Output the [X, Y] coordinate of the center of the cell containing the given text.  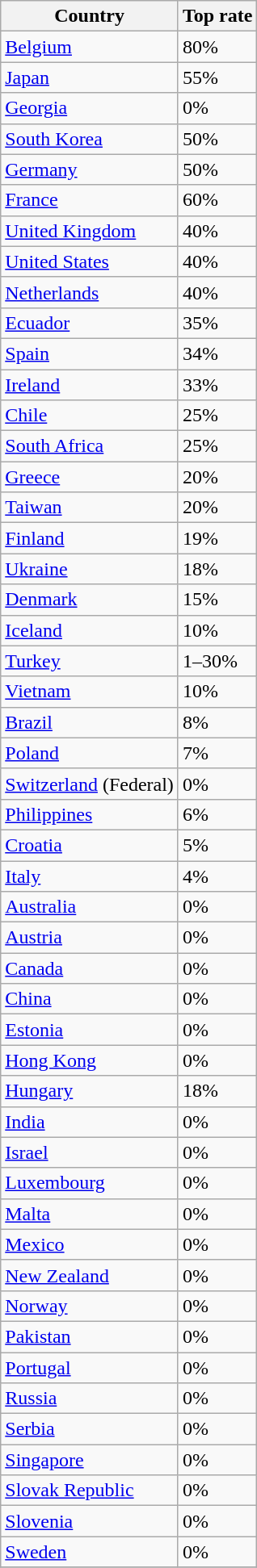
Philippines [90, 814]
Germany [90, 169]
7% [217, 753]
33% [217, 385]
Singapore [90, 1460]
Israel [90, 1152]
Greece [90, 477]
Netherlands [90, 292]
Chile [90, 416]
Russia [90, 1399]
Slovenia [90, 1521]
Portugal [90, 1368]
New Zealand [90, 1275]
Slovak Republic [90, 1491]
Georgia [90, 108]
China [90, 999]
1–30% [217, 661]
Pakistan [90, 1336]
France [90, 200]
Switzerland (Federal) [90, 784]
Serbia [90, 1429]
Poland [90, 753]
Sweden [90, 1552]
35% [217, 323]
5% [217, 845]
Spain [90, 353]
Malta [90, 1214]
Luxembourg [90, 1183]
Brazil [90, 722]
Taiwan [90, 508]
Estonia [90, 1030]
Denmark [90, 600]
55% [217, 77]
19% [217, 538]
India [90, 1122]
Canada [90, 968]
Country [90, 16]
Top rate [217, 16]
Japan [90, 77]
34% [217, 353]
Croatia [90, 845]
Iceland [90, 630]
80% [217, 47]
15% [217, 600]
Turkey [90, 661]
Finland [90, 538]
Ecuador [90, 323]
Ukraine [90, 569]
60% [217, 200]
Norway [90, 1306]
8% [217, 722]
Austria [90, 938]
Hong Kong [90, 1060]
4% [217, 876]
Australia [90, 907]
United Kingdom [90, 231]
Belgium [90, 47]
Vietnam [90, 692]
Italy [90, 876]
Mexico [90, 1244]
Ireland [90, 385]
United States [90, 261]
South Korea [90, 139]
6% [217, 814]
Hungary [90, 1091]
South Africa [90, 446]
